For the text-containing cell, return its midpoint in [X, Y] coordinate format. 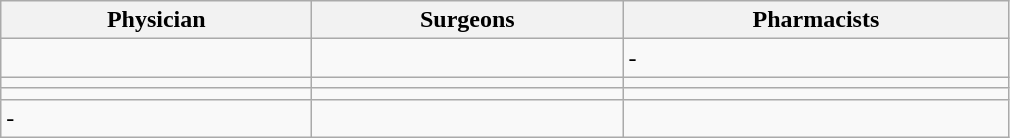
Physician [156, 20]
Surgeons [468, 20]
Pharmacists [816, 20]
